Identify which cell holds the provided text, then report its (X, Y) central coordinate. 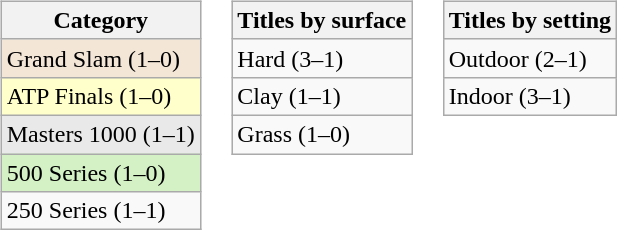
500 Series (1–0) (100, 173)
Grand Slam (1–0) (100, 58)
Indoor (3–1) (530, 96)
Grass (1–0) (322, 134)
Masters 1000 (1–1) (100, 134)
Clay (1–1) (322, 96)
Titles by setting (530, 20)
Category (100, 20)
ATP Finals (1–0) (100, 96)
250 Series (1–1) (100, 211)
Titles by surface (322, 20)
Hard (3–1) (322, 58)
Outdoor (2–1) (530, 58)
